Determine the [X, Y] coordinate at the center of the cell enclosing the given text.  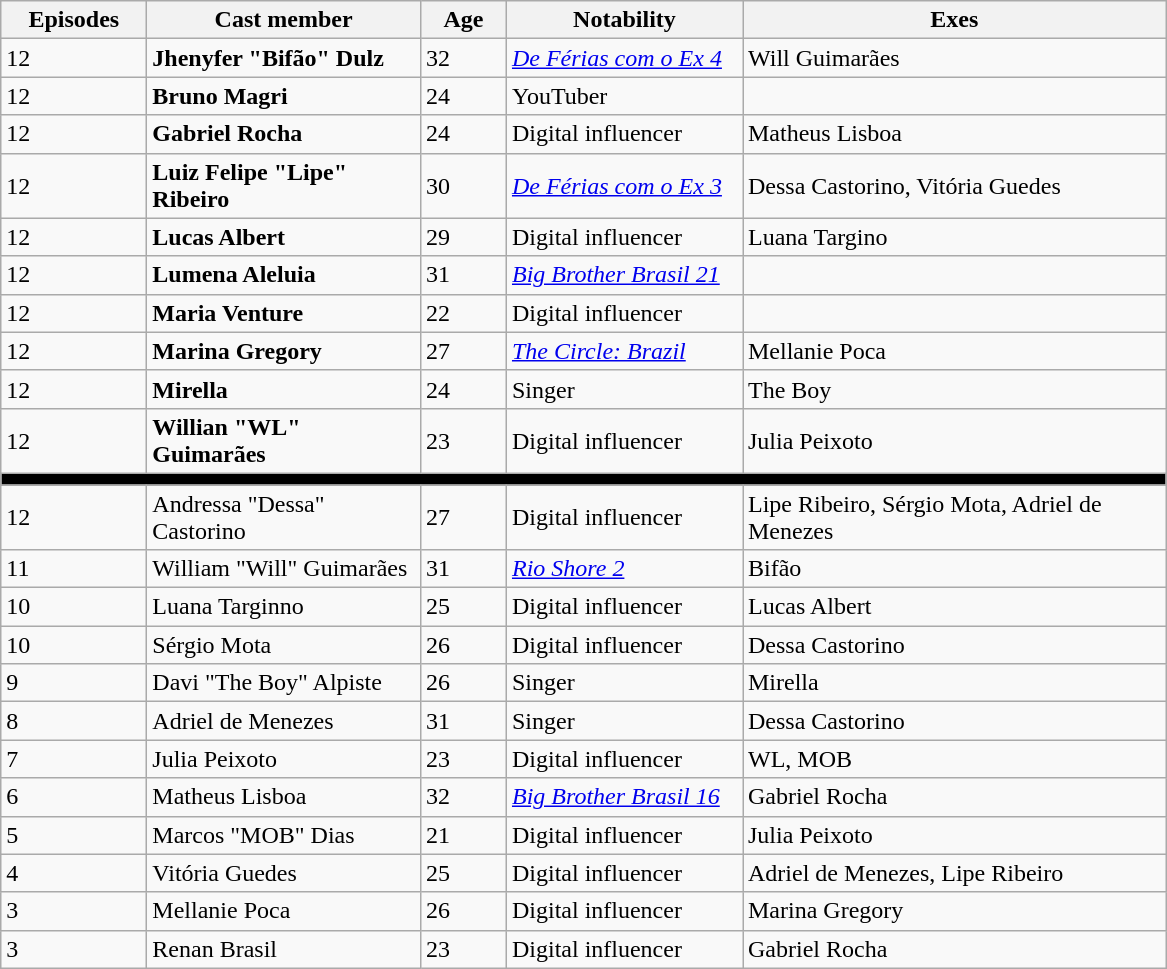
Rio Shore 2 [624, 569]
Age [463, 20]
6 [74, 797]
The Boy [954, 389]
Renan Brasil [284, 949]
9 [74, 683]
William "Will" Guimarães [284, 569]
Will Guimarães [954, 58]
YouTuber [624, 96]
De Férias com o Ex 4 [624, 58]
Sérgio Mota [284, 645]
Lipe Ribeiro, Sérgio Mota, Adriel de Menezes [954, 516]
Andressa "Dessa" Castorino [284, 516]
Davi "The Boy" Alpiste [284, 683]
The Circle: Brazil [624, 351]
Notability [624, 20]
29 [463, 237]
Cast member [284, 20]
4 [74, 873]
Luana Targinno [284, 607]
Marcos "MOB" Dias [284, 835]
Dessa Castorino, Vitória Guedes [954, 186]
Bruno Magri [284, 96]
30 [463, 186]
Lumena Aleluia [284, 275]
Vitória Guedes [284, 873]
7 [74, 759]
Maria Venture [284, 313]
Adriel de Menezes [284, 721]
11 [74, 569]
5 [74, 835]
Bifão [954, 569]
De Férias com o Ex 3 [624, 186]
Jhenyfer "Bifão" Dulz [284, 58]
Exes [954, 20]
8 [74, 721]
Big Brother Brasil 16 [624, 797]
WL, MOB [954, 759]
Episodes [74, 20]
Big Brother Brasil 21 [624, 275]
Luiz Felipe "Lipe" Ribeiro [284, 186]
Luana Targino [954, 237]
Willian "WL" Guimarães [284, 440]
21 [463, 835]
Adriel de Menezes, Lipe Ribeiro [954, 873]
22 [463, 313]
